Find where the given text appears and provide that cell's center as [x, y] coordinate. 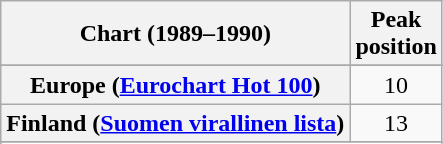
Chart (1989–1990) [176, 34]
Peakposition [396, 34]
Europe (Eurochart Hot 100) [176, 85]
13 [396, 123]
Finland (Suomen virallinen lista) [176, 123]
10 [396, 85]
